Provide the [X, Y] coordinate of the cell's center where the given text is located.  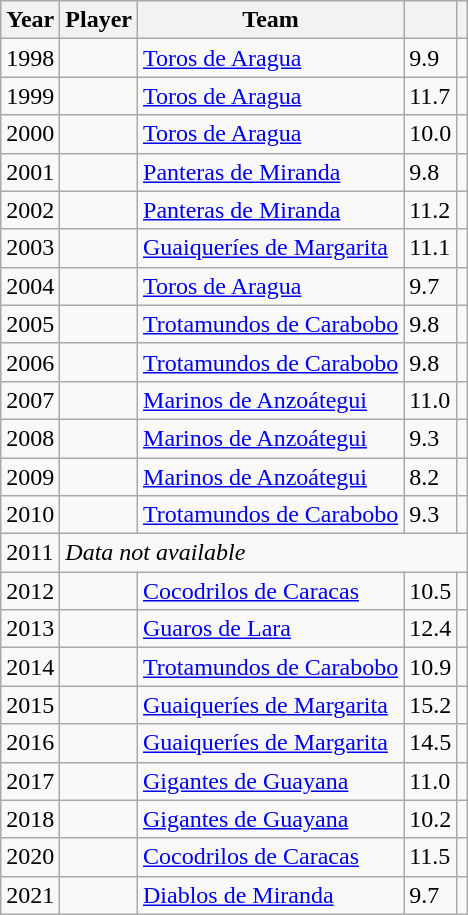
12.4 [430, 629]
2009 [30, 477]
Data not available [264, 553]
2016 [30, 743]
9.9 [430, 58]
2008 [30, 438]
10.9 [430, 667]
2020 [30, 857]
2002 [30, 210]
11.2 [430, 210]
Year [30, 20]
11.5 [430, 857]
10.2 [430, 819]
2012 [30, 591]
1998 [30, 58]
2000 [30, 134]
2010 [30, 515]
1999 [30, 96]
15.2 [430, 705]
2013 [30, 629]
2011 [30, 553]
2017 [30, 781]
2004 [30, 286]
11.1 [430, 248]
10.5 [430, 591]
2006 [30, 362]
2003 [30, 248]
2018 [30, 819]
8.2 [430, 477]
14.5 [430, 743]
2007 [30, 400]
2014 [30, 667]
2005 [30, 324]
11.7 [430, 96]
2015 [30, 705]
Guaros de Lara [271, 629]
10.0 [430, 134]
Team [271, 20]
2021 [30, 895]
Player [99, 20]
2001 [30, 172]
Diablos de Miranda [271, 895]
